Pinpoint the cell where the given text exists, returning its (x, y) midpoint coordinate. 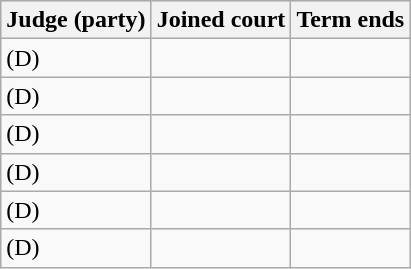
Term ends (350, 20)
Joined court (221, 20)
Judge (party) (76, 20)
